For the text-containing cell, return its midpoint in (X, Y) coordinate format. 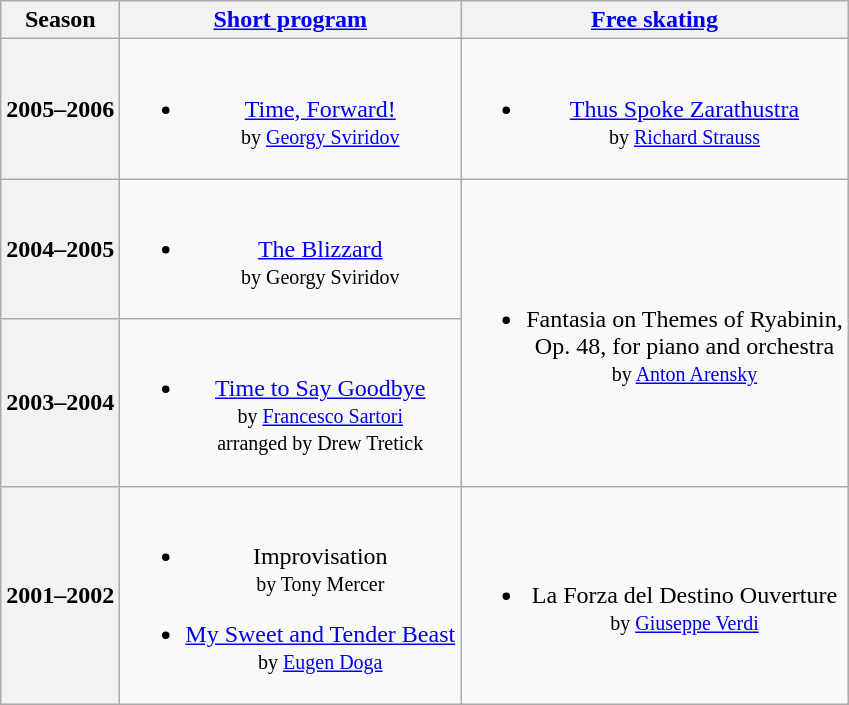
Fantasia on Themes of Ryabinin, Op. 48, for piano and orchestra by Anton Arensky (655, 332)
2005–2006 (60, 109)
Short program (290, 20)
Free skating (655, 20)
Improvisation by Tony Mercer My Sweet and Tender Beast by Eugen Doga (290, 595)
Season (60, 20)
La Forza del Destino Ouverture by Giuseppe Verdi (655, 595)
2004–2005 (60, 249)
Thus Spoke Zarathustra by Richard Strauss (655, 109)
Time to Say Goodbye by Francesco Sartori arranged by Drew Tretick (290, 402)
2001–2002 (60, 595)
2003–2004 (60, 402)
Time, Forward! by Georgy Sviridov (290, 109)
The Blizzard by Georgy Sviridov (290, 249)
